Scan for the cell matching the given text and deliver its (X, Y) coordinate at center. 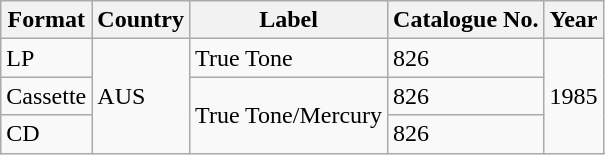
True Tone (289, 58)
True Tone/Mercury (289, 115)
Catalogue No. (466, 20)
CD (46, 134)
AUS (141, 96)
LP (46, 58)
Year (574, 20)
Cassette (46, 96)
Label (289, 20)
Format (46, 20)
1985 (574, 96)
Country (141, 20)
